Find where the given text appears and provide that cell's center as [x, y] coordinate. 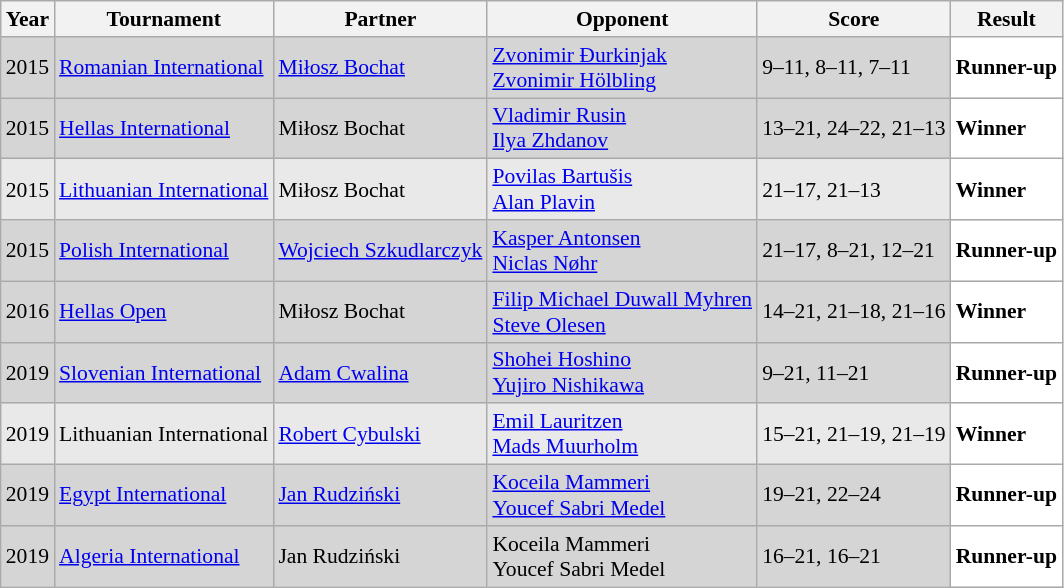
Score [854, 19]
13–21, 24–22, 21–13 [854, 128]
Wojciech Szkudlarczyk [380, 250]
Shohei Hoshino Yujiro Nishikawa [622, 372]
21–17, 21–13 [854, 190]
Opponent [622, 19]
Robert Cybulski [380, 434]
19–21, 22–24 [854, 496]
14–21, 21–18, 21–16 [854, 312]
Slovenian International [164, 372]
Hellas International [164, 128]
16–21, 16–21 [854, 556]
Year [28, 19]
2016 [28, 312]
21–17, 8–21, 12–21 [854, 250]
Vladimir Rusin Ilya Zhdanov [622, 128]
Romanian International [164, 68]
Povilas Bartušis Alan Plavin [622, 190]
Kasper Antonsen Niclas Nøhr [622, 250]
Hellas Open [164, 312]
9–21, 11–21 [854, 372]
Result [1006, 19]
Adam Cwalina [380, 372]
Zvonimir Đurkinjak Zvonimir Hölbling [622, 68]
Emil Lauritzen Mads Muurholm [622, 434]
15–21, 21–19, 21–19 [854, 434]
9–11, 8–11, 7–11 [854, 68]
Polish International [164, 250]
Tournament [164, 19]
Egypt International [164, 496]
Filip Michael Duwall Myhren Steve Olesen [622, 312]
Algeria International [164, 556]
Partner [380, 19]
